Extract the [X, Y] coordinate from the center of the cell holding the provided text.  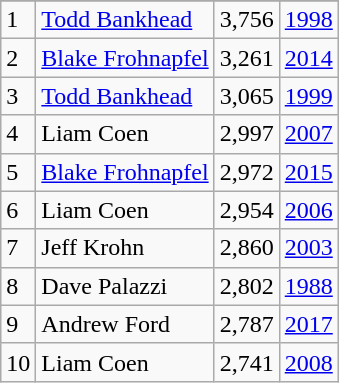
7 [18, 248]
1998 [308, 20]
5 [18, 172]
Dave Palazzi [125, 286]
2,802 [246, 286]
2,997 [246, 134]
2 [18, 58]
3,065 [246, 96]
3 [18, 96]
2,860 [246, 248]
2,741 [246, 362]
2,972 [246, 172]
Andrew Ford [125, 324]
2,954 [246, 210]
4 [18, 134]
6 [18, 210]
3,261 [246, 58]
9 [18, 324]
2007 [308, 134]
2014 [308, 58]
Jeff Krohn [125, 248]
1999 [308, 96]
2006 [308, 210]
2015 [308, 172]
2003 [308, 248]
2008 [308, 362]
8 [18, 286]
10 [18, 362]
3,756 [246, 20]
2017 [308, 324]
2,787 [246, 324]
1988 [308, 286]
1 [18, 20]
